Find where the given text appears and provide that cell's center as (x, y) coordinate. 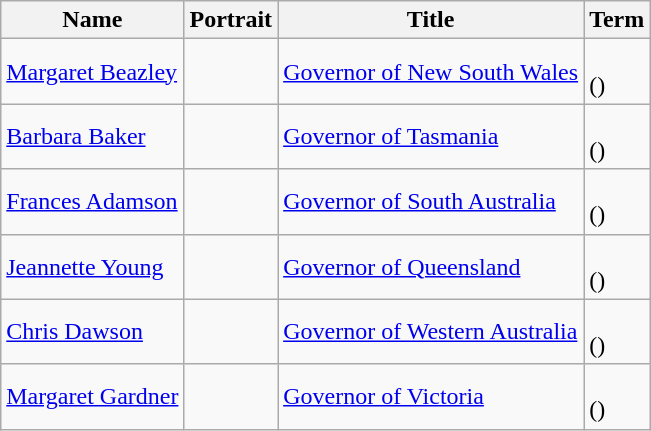
Governor of Queensland (431, 266)
Governor of Western Australia (431, 332)
Portrait (231, 20)
Chris Dawson (92, 332)
Governor of South Australia (431, 202)
Title (431, 20)
Governor of New South Wales (431, 72)
Governor of Tasmania (431, 136)
Jeannette Young (92, 266)
Frances Adamson (92, 202)
Barbara Baker (92, 136)
Term (617, 20)
Governor of Victoria (431, 396)
Name (92, 20)
Margaret Beazley (92, 72)
Margaret Gardner (92, 396)
